Determine the (X, Y) coordinate at the center of the cell enclosing the given text.  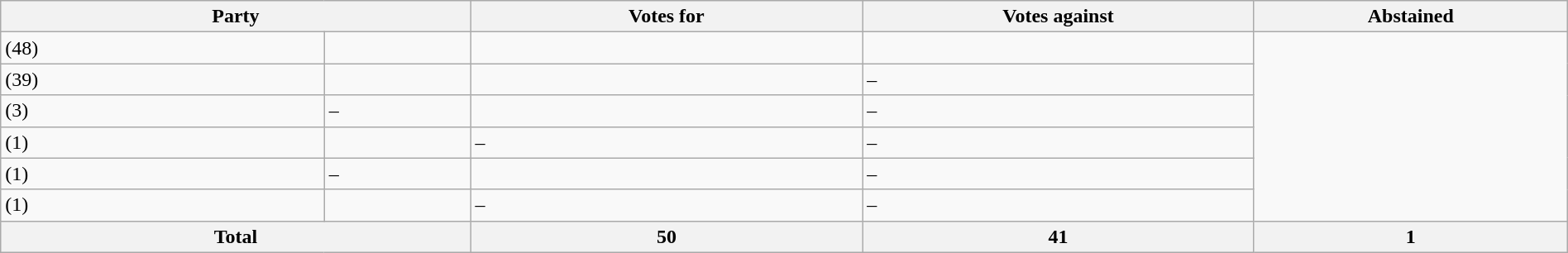
Party (236, 17)
Abstained (1411, 17)
(39) (162, 79)
(3) (162, 111)
41 (1059, 236)
Total (236, 236)
1 (1411, 236)
50 (667, 236)
Votes for (667, 17)
Votes against (1059, 17)
(48) (162, 48)
